Scan for the cell matching the given text and deliver its (x, y) coordinate at center. 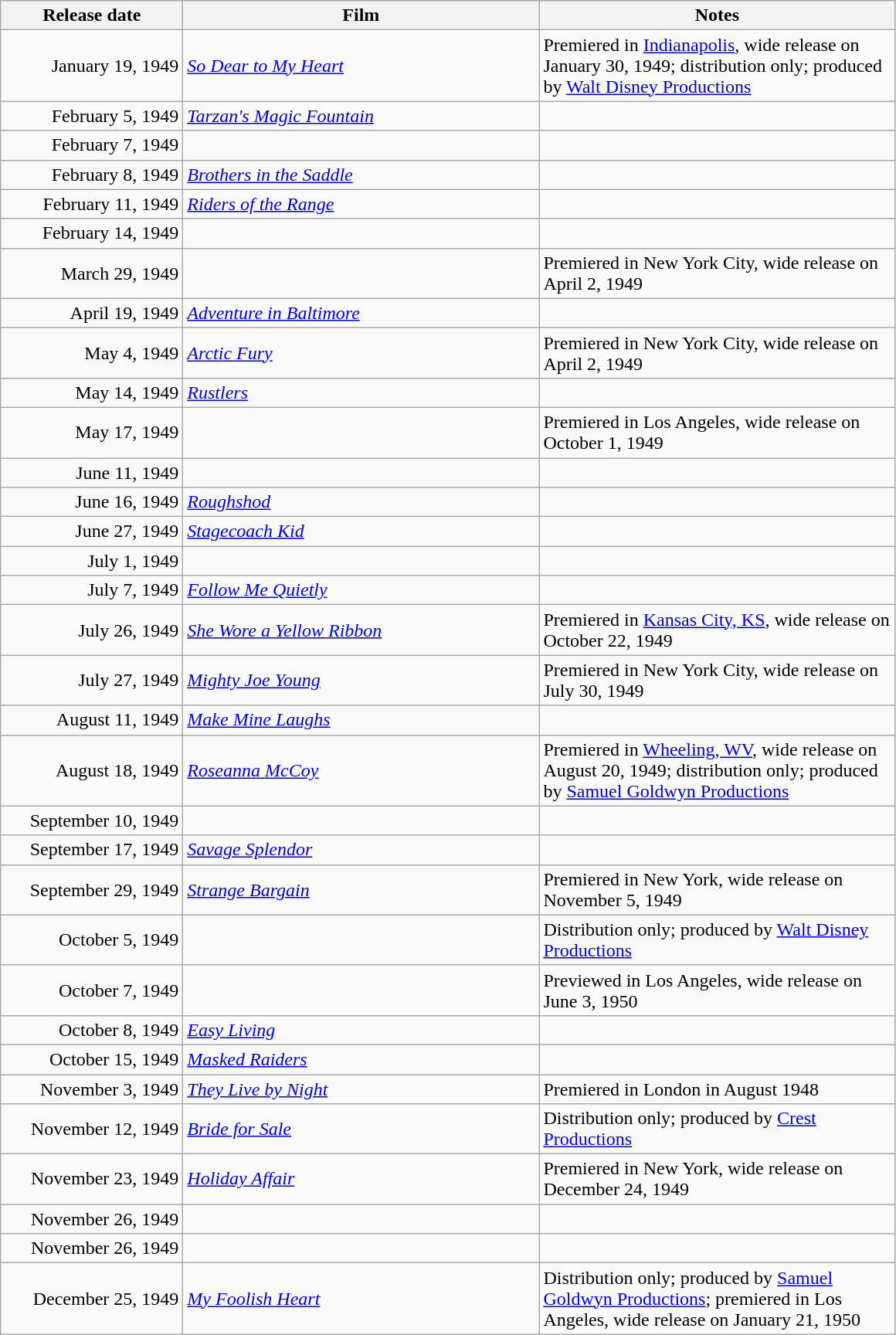
April 19, 1949 (92, 313)
Strange Bargain (361, 890)
Premiered in London in August 1948 (717, 1089)
So Dear to My Heart (361, 66)
July 7, 1949 (92, 590)
Arctic Fury (361, 352)
November 23, 1949 (92, 1179)
Tarzan's Magic Fountain (361, 116)
Mighty Joe Young (361, 680)
Notes (717, 15)
Easy Living (361, 1030)
October 5, 1949 (92, 939)
September 10, 1949 (92, 820)
She Wore a Yellow Ribbon (361, 630)
October 8, 1949 (92, 1030)
Premiered in New York City, wide release on July 30, 1949 (717, 680)
Follow Me Quietly (361, 590)
July 27, 1949 (92, 680)
July 1, 1949 (92, 561)
Previewed in Los Angeles, wide release on June 3, 1950 (717, 990)
November 12, 1949 (92, 1129)
Roughshod (361, 502)
Premiered in New York, wide release on December 24, 1949 (717, 1179)
June 11, 1949 (92, 472)
My Foolish Heart (361, 1299)
Film (361, 15)
Premiered in Los Angeles, wide release on October 1, 1949 (717, 433)
Release date (92, 15)
Savage Splendor (361, 850)
February 14, 1949 (92, 233)
June 16, 1949 (92, 502)
Distribution only; produced by Walt Disney Productions (717, 939)
February 7, 1949 (92, 145)
February 8, 1949 (92, 175)
Roseanna McCoy (361, 770)
Premiered in Indianapolis, wide release on January 30, 1949; distribution only; produced by Walt Disney Productions (717, 66)
February 11, 1949 (92, 204)
May 14, 1949 (92, 392)
May 17, 1949 (92, 433)
December 25, 1949 (92, 1299)
Make Mine Laughs (361, 720)
September 29, 1949 (92, 890)
They Live by Night (361, 1089)
Distribution only; produced by Samuel Goldwyn Productions; premiered in Los Angeles, wide release on January 21, 1950 (717, 1299)
August 11, 1949 (92, 720)
Adventure in Baltimore (361, 313)
Rustlers (361, 392)
Holiday Affair (361, 1179)
June 27, 1949 (92, 532)
March 29, 1949 (92, 273)
Bride for Sale (361, 1129)
February 5, 1949 (92, 116)
May 4, 1949 (92, 352)
September 17, 1949 (92, 850)
October 7, 1949 (92, 990)
August 18, 1949 (92, 770)
July 26, 1949 (92, 630)
Masked Raiders (361, 1059)
January 19, 1949 (92, 66)
Premiered in New York, wide release on November 5, 1949 (717, 890)
Brothers in the Saddle (361, 175)
November 3, 1949 (92, 1089)
Premiered in Kansas City, KS, wide release on October 22, 1949 (717, 630)
Riders of the Range (361, 204)
October 15, 1949 (92, 1059)
Stagecoach Kid (361, 532)
Premiered in Wheeling, WV, wide release on August 20, 1949; distribution only; produced by Samuel Goldwyn Productions (717, 770)
Distribution only; produced by Crest Productions (717, 1129)
